Provide the (X, Y) coordinate of the cell's center where the given text is located.  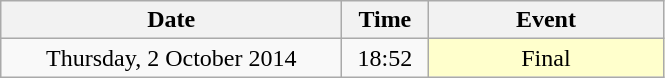
Date (172, 20)
Final (546, 58)
Thursday, 2 October 2014 (172, 58)
18:52 (385, 58)
Time (385, 20)
Event (546, 20)
